Detect which cell encompasses the target text, then output its (X, Y) center coordinate. 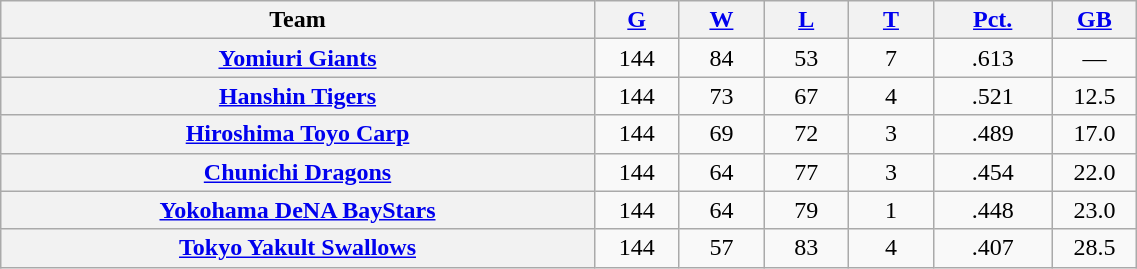
17.0 (1094, 134)
Hanshin Tigers (298, 96)
84 (722, 58)
83 (806, 248)
69 (722, 134)
12.5 (1094, 96)
67 (806, 96)
.448 (992, 210)
GB (1094, 20)
57 (722, 248)
23.0 (1094, 210)
77 (806, 172)
— (1094, 58)
T (892, 20)
28.5 (1094, 248)
.407 (992, 248)
22.0 (1094, 172)
Tokyo Yakult Swallows (298, 248)
.454 (992, 172)
7 (892, 58)
Chunichi Dragons (298, 172)
W (722, 20)
53 (806, 58)
79 (806, 210)
73 (722, 96)
72 (806, 134)
.489 (992, 134)
1 (892, 210)
G (636, 20)
.613 (992, 58)
L (806, 20)
Yomiuri Giants (298, 58)
Team (298, 20)
Pct. (992, 20)
.521 (992, 96)
Hiroshima Toyo Carp (298, 134)
Yokohama DeNA BayStars (298, 210)
